Provide the (X, Y) coordinate of the cell's center where the given text is located.  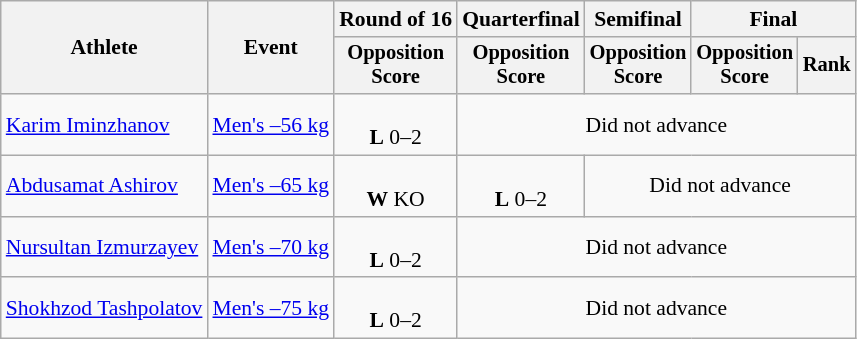
Athlete (104, 48)
Shokhzod Tashpolatov (104, 308)
Semifinal (638, 19)
Event (270, 48)
Men's –70 kg (270, 248)
Round of 16 (396, 19)
Final (773, 19)
Karim Iminzhanov (104, 124)
Men's –65 kg (270, 186)
Men's –75 kg (270, 308)
Rank (827, 66)
Nursultan Izmurzayev (104, 248)
Men's –56 kg (270, 124)
Quarterfinal (521, 19)
W KO (396, 186)
Abdusamat Ashirov (104, 186)
